Find where the given text appears and provide that cell's center as [x, y] coordinate. 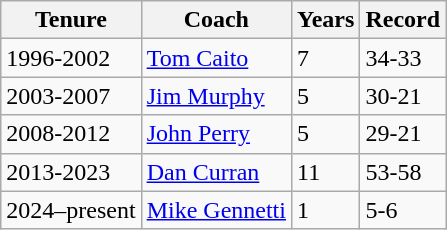
2013-2023 [71, 172]
Coach [216, 20]
John Perry [216, 134]
Dan Curran [216, 172]
5-6 [403, 210]
2003-2007 [71, 96]
Years [325, 20]
30-21 [403, 96]
Mike Gennetti [216, 210]
1996-2002 [71, 58]
Record [403, 20]
11 [325, 172]
2024–present [71, 210]
1 [325, 210]
29-21 [403, 134]
34-33 [403, 58]
Tenure [71, 20]
53-58 [403, 172]
Tom Caito [216, 58]
7 [325, 58]
2008-2012 [71, 134]
Jim Murphy [216, 96]
